Extract the [X, Y] coordinate from the center of the cell holding the provided text.  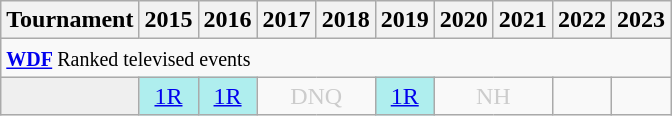
NH [493, 96]
WDF Ranked televised events [336, 58]
DNQ [316, 96]
2017 [286, 20]
Tournament [70, 20]
2022 [582, 20]
2016 [228, 20]
2015 [168, 20]
2020 [464, 20]
2018 [346, 20]
2023 [640, 20]
2019 [404, 20]
2021 [522, 20]
